For the text-containing cell, return its midpoint in (X, Y) coordinate format. 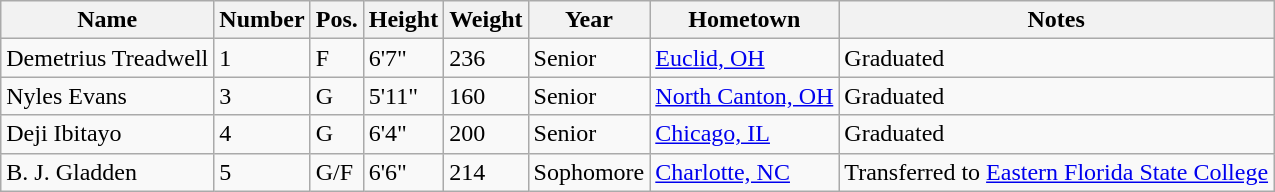
5'11" (403, 96)
Year (589, 20)
Pos. (336, 20)
Transferred to Eastern Florida State College (1056, 172)
236 (486, 58)
G/F (336, 172)
Nyles Evans (108, 96)
1 (262, 58)
Height (403, 20)
Number (262, 20)
Sophomore (589, 172)
4 (262, 134)
North Canton, OH (744, 96)
3 (262, 96)
6'6" (403, 172)
Weight (486, 20)
5 (262, 172)
6'4" (403, 134)
214 (486, 172)
Hometown (744, 20)
F (336, 58)
Chicago, IL (744, 134)
B. J. Gladden (108, 172)
Euclid, OH (744, 58)
160 (486, 96)
Notes (1056, 20)
Demetrius Treadwell (108, 58)
Charlotte, NC (744, 172)
6'7" (403, 58)
Deji Ibitayo (108, 134)
Name (108, 20)
200 (486, 134)
